Determine the [x, y] coordinate at the center of the cell enclosing the given text.  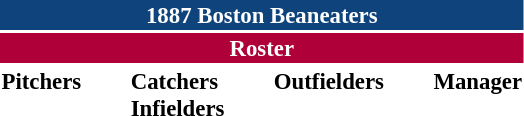
1887 Boston Beaneaters [262, 15]
Roster [262, 48]
